Locate the cell with the specified text and output its (x, y) center coordinate. 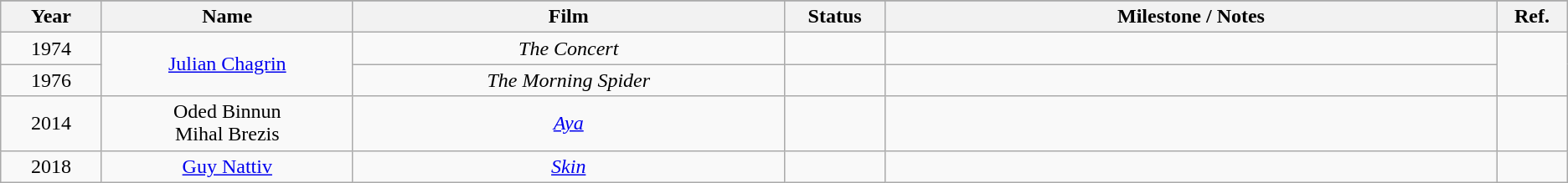
The Morning Spider (568, 80)
Status (834, 17)
1974 (51, 48)
Film (568, 17)
Guy Nattiv (227, 166)
The Concert (568, 48)
Oded Binnun Mihal Brezis (227, 124)
1976 (51, 80)
Milestone / Notes (1191, 17)
Julian Chagrin (227, 64)
Aya (568, 124)
Ref. (1533, 17)
Skin (568, 166)
2014 (51, 124)
2018 (51, 166)
Name (227, 17)
Year (51, 17)
